Determine the (X, Y) coordinate at the center of the cell enclosing the given text.  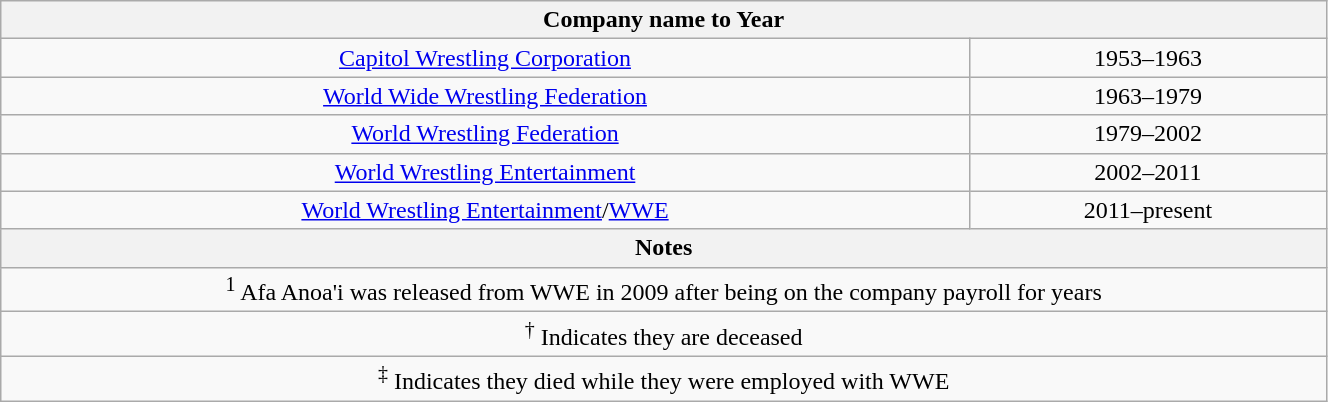
1 Afa Anoa'i was released from WWE in 2009 after being on the company payroll for years (664, 290)
† Indicates they are deceased (664, 334)
Company name to Year (664, 20)
1979–2002 (1148, 134)
World Wrestling Entertainment (486, 172)
1963–1979 (1148, 96)
Notes (664, 248)
‡ Indicates they died while they were employed with WWE (664, 378)
Capitol Wrestling Corporation (486, 58)
2011–present (1148, 210)
World Wide Wrestling Federation (486, 96)
World Wrestling Federation (486, 134)
2002–2011 (1148, 172)
World Wrestling Entertainment/WWE (486, 210)
1953–1963 (1148, 58)
